For the text-containing cell, return its midpoint in [x, y] coordinate format. 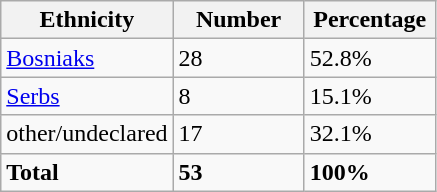
Serbs [87, 96]
28 [238, 58]
53 [238, 172]
8 [238, 96]
Number [238, 20]
Bosniaks [87, 58]
15.1% [370, 96]
Percentage [370, 20]
52.8% [370, 58]
32.1% [370, 134]
Total [87, 172]
17 [238, 134]
Ethnicity [87, 20]
other/undeclared [87, 134]
100% [370, 172]
